Detect which cell encompasses the target text, then output its (x, y) center coordinate. 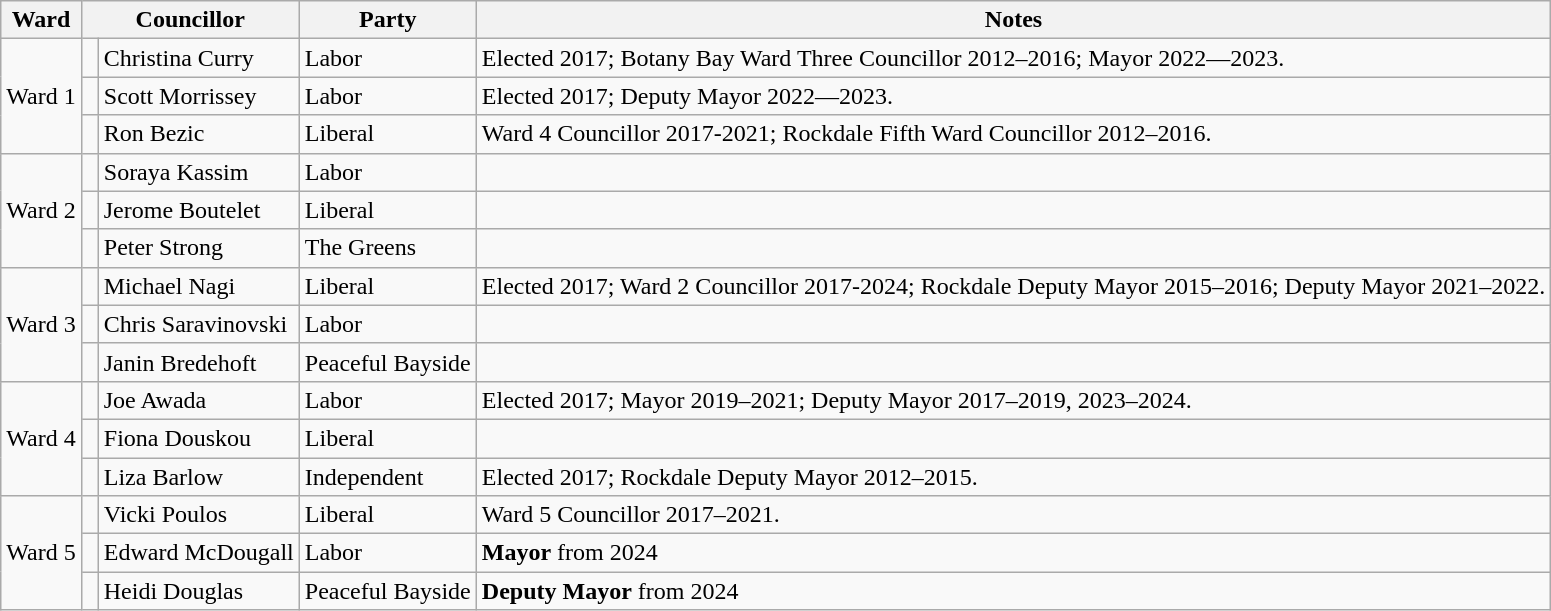
Mayor from 2024 (1014, 553)
Ward 4 Councillor 2017-2021; Rockdale Fifth Ward Councillor 2012–2016. (1014, 134)
Janin Bredehoft (198, 362)
Christina Curry (198, 58)
Scott Morrissey (198, 96)
Ward 5 Councillor 2017–2021. (1014, 515)
Ron Bezic (198, 134)
The Greens (388, 248)
Elected 2017; Deputy Mayor 2022—2023. (1014, 96)
Notes (1014, 20)
Joe Awada (198, 400)
Ward 4 (41, 438)
Deputy Mayor from 2024 (1014, 591)
Soraya Kassim (198, 172)
Councillor (190, 20)
Ward 2 (41, 210)
Edward McDougall (198, 553)
Fiona Douskou (198, 438)
Elected 2017; Mayor 2019–2021; Deputy Mayor 2017–2019, 2023–2024. (1014, 400)
Peter Strong (198, 248)
Jerome Boutelet (198, 210)
Ward (41, 20)
Heidi Douglas (198, 591)
Michael Nagi (198, 286)
Ward 1 (41, 96)
Elected 2017; Botany Bay Ward Three Councillor 2012–2016; Mayor 2022—2023. (1014, 58)
Ward 5 (41, 553)
Elected 2017; Ward 2 Councillor 2017-2024; Rockdale Deputy Mayor 2015–2016; Deputy Mayor 2021–2022. (1014, 286)
Liza Barlow (198, 477)
Party (388, 20)
Independent (388, 477)
Vicki Poulos (198, 515)
Chris Saravinovski (198, 324)
Ward 3 (41, 324)
Elected 2017; Rockdale Deputy Mayor 2012–2015. (1014, 477)
